Locate the cell with the specified text and output its [X, Y] center coordinate. 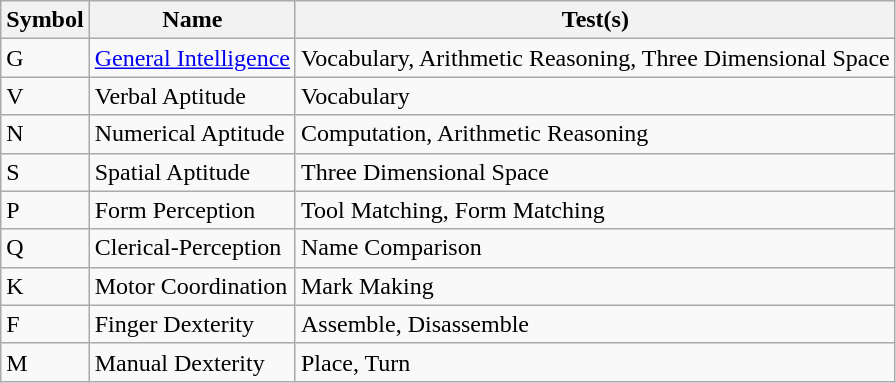
Numerical Aptitude [192, 134]
Manual Dexterity [192, 362]
Name Comparison [595, 248]
Symbol [45, 20]
Q [45, 248]
General Intelligence [192, 58]
G [45, 58]
P [45, 210]
Test(s) [595, 20]
Verbal Aptitude [192, 96]
S [45, 172]
Tool Matching, Form Matching [595, 210]
Form Perception [192, 210]
Place, Turn [595, 362]
Motor Coordination [192, 286]
Mark Making [595, 286]
N [45, 134]
V [45, 96]
Name [192, 20]
Assemble, Disassemble [595, 324]
Computation, Arithmetic Reasoning [595, 134]
Three Dimensional Space [595, 172]
Vocabulary [595, 96]
Vocabulary, Arithmetic Reasoning, Three Dimensional Space [595, 58]
F [45, 324]
Clerical-Perception [192, 248]
Spatial Aptitude [192, 172]
K [45, 286]
Finger Dexterity [192, 324]
M [45, 362]
